Output the (X, Y) coordinate of the center of the cell containing the given text.  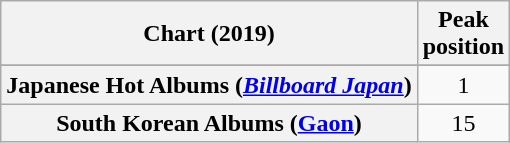
15 (463, 123)
Chart (2019) (209, 34)
1 (463, 85)
South Korean Albums (Gaon) (209, 123)
Japanese Hot Albums (Billboard Japan) (209, 85)
Peakposition (463, 34)
